Return the (X, Y) coordinate for the center point of the cell that contains the specified text.  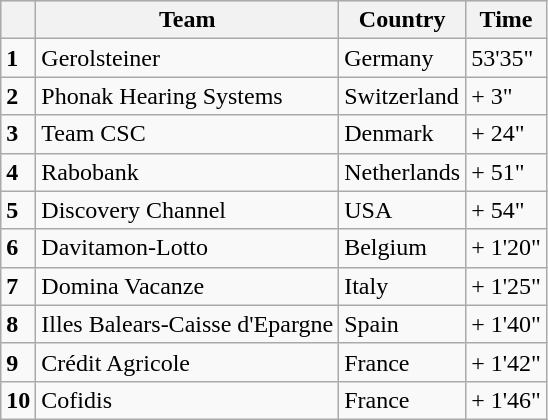
Country (402, 20)
7 (18, 286)
Denmark (402, 134)
Spain (402, 324)
Netherlands (402, 172)
5 (18, 210)
Discovery Channel (188, 210)
6 (18, 248)
+ 24" (506, 134)
Cofidis (188, 400)
USA (402, 210)
+ 1'20" (506, 248)
+ 3" (506, 96)
Belgium (402, 248)
Davitamon-Lotto (188, 248)
+ 1'42" (506, 362)
Crédit Agricole (188, 362)
+ 54" (506, 210)
Team CSC (188, 134)
Time (506, 20)
9 (18, 362)
+ 1'25" (506, 286)
2 (18, 96)
Italy (402, 286)
Phonak Hearing Systems (188, 96)
+ 1'40" (506, 324)
Domina Vacanze (188, 286)
Team (188, 20)
10 (18, 400)
8 (18, 324)
Illes Balears-Caisse d'Epargne (188, 324)
+ 51" (506, 172)
1 (18, 58)
4 (18, 172)
Switzerland (402, 96)
Rabobank (188, 172)
53'35" (506, 58)
3 (18, 134)
+ 1'46" (506, 400)
Gerolsteiner (188, 58)
Germany (402, 58)
